Locate the cell with the specified text and output its [x, y] center coordinate. 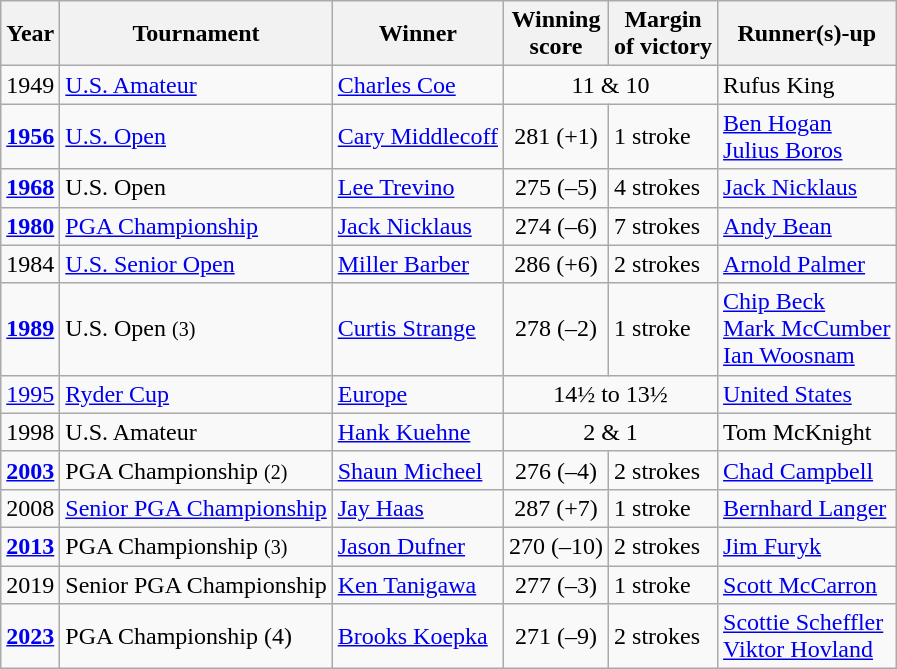
1949 [30, 85]
Rufus King [807, 85]
1980 [30, 226]
1995 [30, 394]
Chad Campbell [807, 470]
1998 [30, 432]
274 (–6) [556, 226]
2003 [30, 470]
287 (+7) [556, 508]
270 (–10) [556, 546]
7 strokes [664, 226]
1956 [30, 136]
2013 [30, 546]
Cary Middlecoff [418, 136]
Ben Hogan Julius Boros [807, 136]
U.S. Senior Open [196, 264]
Arnold Palmer [807, 264]
Chip Beck Mark McCumber Ian Woosnam [807, 329]
PGA Championship (2) [196, 470]
Jay Haas [418, 508]
Tom McKnight [807, 432]
Shaun Micheel [418, 470]
Curtis Strange [418, 329]
PGA Championship (4) [196, 636]
2008 [30, 508]
PGA Championship (3) [196, 546]
Andy Bean [807, 226]
1968 [30, 188]
Scottie Scheffler Viktor Hovland [807, 636]
276 (–4) [556, 470]
Hank Kuehne [418, 432]
Miller Barber [418, 264]
Year [30, 34]
Tournament [196, 34]
Bernhard Langer [807, 508]
2019 [30, 585]
4 strokes [664, 188]
Ken Tanigawa [418, 585]
271 (–9) [556, 636]
Brooks Koepka [418, 636]
Scott McCarron [807, 585]
2023 [30, 636]
281 (+1) [556, 136]
Winner [418, 34]
Winningscore [556, 34]
Europe [418, 394]
277 (–3) [556, 585]
1989 [30, 329]
11 & 10 [610, 85]
286 (+6) [556, 264]
United States [807, 394]
2 & 1 [610, 432]
14½ to 13½ [610, 394]
U.S. Open (3) [196, 329]
Lee Trevino [418, 188]
Runner(s)-up [807, 34]
PGA Championship [196, 226]
1984 [30, 264]
Charles Coe [418, 85]
278 (–2) [556, 329]
Jason Dufner [418, 546]
Ryder Cup [196, 394]
Jim Furyk [807, 546]
Marginof victory [664, 34]
275 (–5) [556, 188]
